For the text-containing cell, return its midpoint in [x, y] coordinate format. 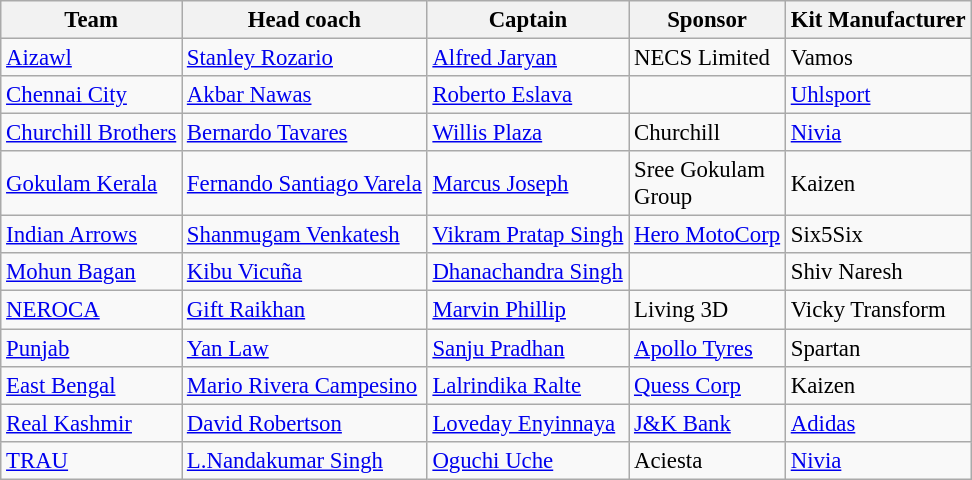
Mohun Bagan [92, 273]
Dhanachandra Singh [528, 273]
NEROCA [92, 310]
Alfred Jaryan [528, 58]
Adidas [878, 423]
Oguchi Uche [528, 460]
NECS Limited [708, 58]
Chennai City [92, 95]
Sanju Pradhan [528, 348]
Loveday Enyinnaya [528, 423]
Aizawl [92, 58]
Uhlsport [878, 95]
Kit Manufacturer [878, 20]
Indian Arrows [92, 235]
Living 3D [708, 310]
TRAU [92, 460]
Vamos [878, 58]
Apollo Tyres [708, 348]
Marvin Phillip [528, 310]
Gift Raikhan [305, 310]
Mario Rivera Campesino [305, 385]
Roberto Eslava [528, 95]
Kibu Vicuña [305, 273]
Willis Plaza [528, 133]
J&K Bank [708, 423]
Real Kashmir [92, 423]
Six5Six [878, 235]
Hero MotoCorp [708, 235]
Head coach [305, 20]
Spartan [878, 348]
Stanley Rozario [305, 58]
Marcus Joseph [528, 184]
Aciesta [708, 460]
Sree GokulamGroup [708, 184]
Shiv Naresh [878, 273]
Fernando Santiago Varela [305, 184]
L.Nandakumar Singh [305, 460]
Akbar Nawas [305, 95]
Shanmugam Venkatesh [305, 235]
Yan Law [305, 348]
Lalrindika Ralte [528, 385]
Vikram Pratap Singh [528, 235]
Team [92, 20]
Churchill [708, 133]
Vicky Transform [878, 310]
Bernardo Tavares [305, 133]
Gokulam Kerala [92, 184]
David Robertson [305, 423]
Punjab [92, 348]
Sponsor [708, 20]
Quess Corp [708, 385]
East Bengal [92, 385]
Captain [528, 20]
Churchill Brothers [92, 133]
